Determine the (x, y) coordinate at the center of the cell enclosing the given text.  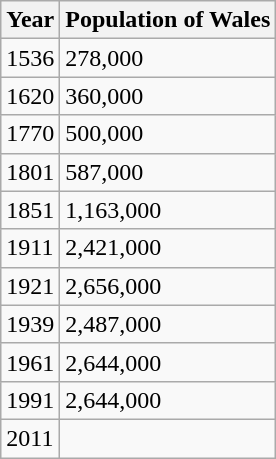
1961 (30, 362)
1,163,000 (168, 210)
360,000 (168, 96)
Population of Wales (168, 20)
1911 (30, 248)
587,000 (168, 172)
500,000 (168, 134)
Year (30, 20)
278,000 (168, 58)
2011 (30, 438)
2,487,000 (168, 324)
1991 (30, 400)
1536 (30, 58)
1939 (30, 324)
1921 (30, 286)
1801 (30, 172)
1851 (30, 210)
1770 (30, 134)
2,421,000 (168, 248)
2,656,000 (168, 286)
1620 (30, 96)
